Locate the cell with the specified text and output its (x, y) center coordinate. 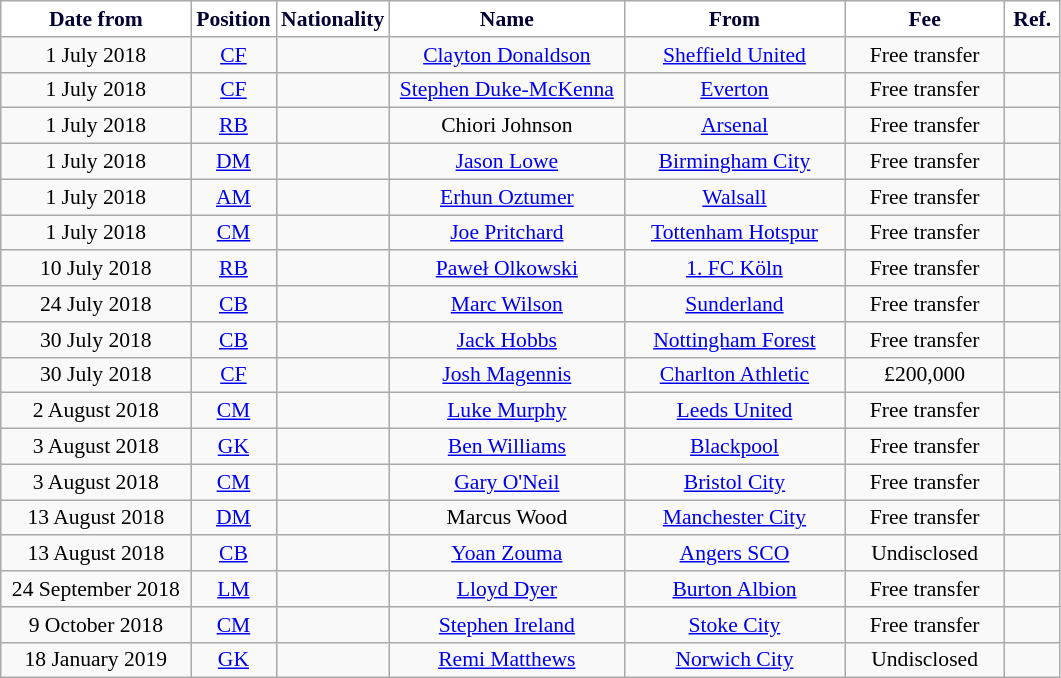
18 January 2019 (96, 660)
Walsall (734, 197)
Norwich City (734, 660)
Tottenham Hotspur (734, 233)
Sunderland (734, 304)
AM (234, 197)
Ref. (1032, 19)
£200,000 (925, 375)
Name (506, 19)
Paweł Olkowski (506, 269)
Burton Albion (734, 589)
Joe Pritchard (506, 233)
Marc Wilson (506, 304)
Chiori Johnson (506, 126)
10 July 2018 (96, 269)
Lloyd Dyer (506, 589)
24 September 2018 (96, 589)
Fee (925, 19)
Jack Hobbs (506, 340)
Remi Matthews (506, 660)
24 July 2018 (96, 304)
Date from (96, 19)
Angers SCO (734, 554)
Position (234, 19)
Luke Murphy (506, 411)
Josh Magennis (506, 375)
2 August 2018 (96, 411)
LM (234, 589)
Marcus Wood (506, 518)
Manchester City (734, 518)
Sheffield United (734, 55)
Ben Williams (506, 447)
Leeds United (734, 411)
Arsenal (734, 126)
Stoke City (734, 625)
Gary O'Neil (506, 482)
Nottingham Forest (734, 340)
Blackpool (734, 447)
Stephen Ireland (506, 625)
Charlton Athletic (734, 375)
From (734, 19)
Birmingham City (734, 162)
Erhun Oztumer (506, 197)
Nationality (332, 19)
9 October 2018 (96, 625)
Jason Lowe (506, 162)
Bristol City (734, 482)
Clayton Donaldson (506, 55)
Stephen Duke-McKenna (506, 90)
Yoan Zouma (506, 554)
1. FC Köln (734, 269)
Everton (734, 90)
